Return [x, y] of the center of cell containing provided text 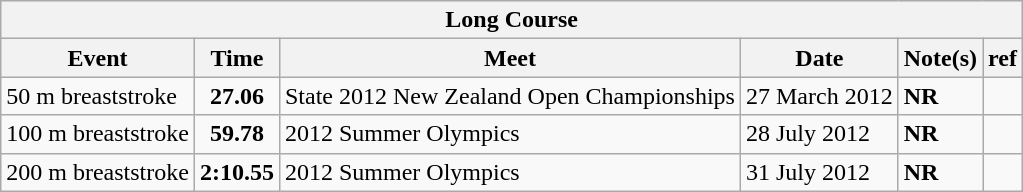
27 March 2012 [819, 96]
50 m breaststroke [98, 96]
59.78 [236, 134]
Meet [510, 58]
Event [98, 58]
State 2012 New Zealand Open Championships [510, 96]
Note(s) [940, 58]
Time [236, 58]
Date [819, 58]
2:10.55 [236, 172]
100 m breaststroke [98, 134]
28 July 2012 [819, 134]
31 July 2012 [819, 172]
ref [1003, 58]
200 m breaststroke [98, 172]
27.06 [236, 96]
Long Course [512, 20]
